Scan for the cell matching the given text and deliver its (X, Y) coordinate at center. 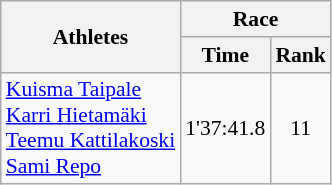
Rank (300, 55)
Athletes (90, 36)
Race (256, 19)
Time (225, 55)
11 (300, 128)
1'37:41.8 (225, 128)
Kuisma TaipaleKarri HietamäkiTeemu KattilakoskiSami Repo (90, 128)
